Determine the [X, Y] coordinate at the center of the cell enclosing the given text.  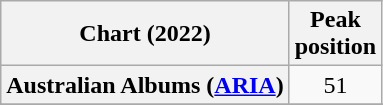
Chart (2022) [145, 34]
51 [335, 85]
Peakposition [335, 34]
Australian Albums (ARIA) [145, 85]
